Find where the given text appears and provide that cell's center as (x, y) coordinate. 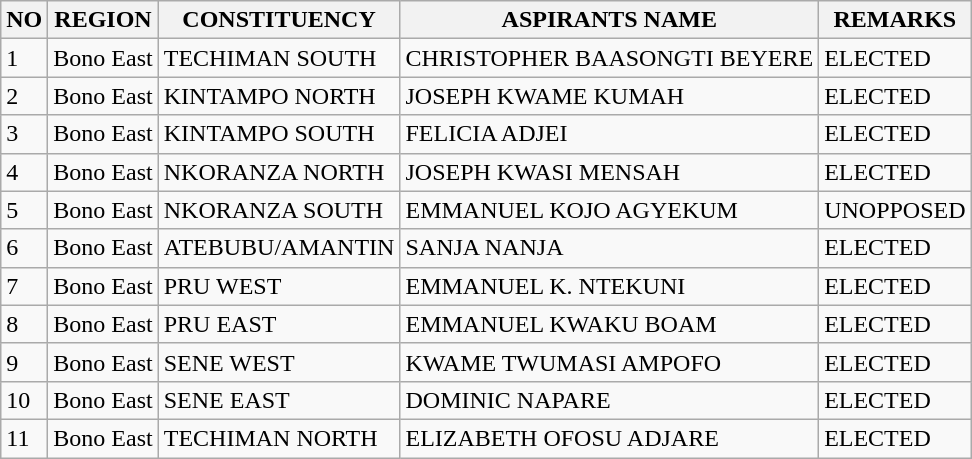
SENE EAST (279, 400)
11 (24, 438)
SANJA NANJA (610, 248)
PRU WEST (279, 286)
ASPIRANTS NAME (610, 20)
ATEBUBU/AMANTIN (279, 248)
JOSEPH KWAME KUMAH (610, 96)
8 (24, 324)
REGION (103, 20)
PRU EAST (279, 324)
EMMANUEL KWAKU BOAM (610, 324)
5 (24, 210)
10 (24, 400)
KINTAMPO SOUTH (279, 134)
3 (24, 134)
9 (24, 362)
NO (24, 20)
DOMINIC NAPARE (610, 400)
2 (24, 96)
4 (24, 172)
KINTAMPO NORTH (279, 96)
SENE WEST (279, 362)
CHRISTOPHER BAASONGTI BEYERE (610, 58)
ELIZABETH OFOSU ADJARE (610, 438)
EMMANUEL KOJO AGYEKUM (610, 210)
TECHIMAN NORTH (279, 438)
FELICIA ADJEI (610, 134)
REMARKS (895, 20)
KWAME TWUMASI AMPOFO (610, 362)
JOSEPH KWASI MENSAH (610, 172)
NKORANZA NORTH (279, 172)
1 (24, 58)
7 (24, 286)
CONSTITUENCY (279, 20)
EMMANUEL K. NTEKUNI (610, 286)
UNOPPOSED (895, 210)
6 (24, 248)
TECHIMAN SOUTH (279, 58)
NKORANZA SOUTH (279, 210)
